For the text-containing cell, return its midpoint in (X, Y) coordinate format. 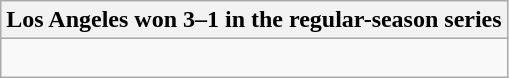
Los Angeles won 3–1 in the regular-season series (254, 20)
